Determine the [x, y] coordinate at the center of the cell enclosing the given text.  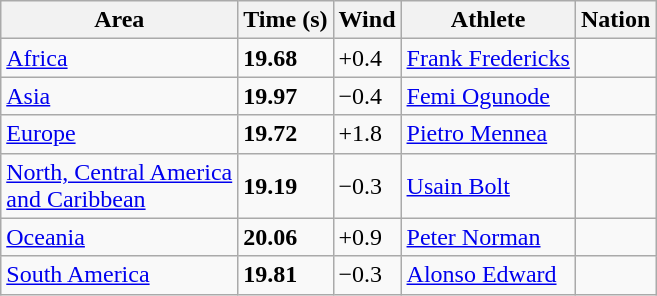
19.81 [286, 275]
Pietro Mennea [488, 134]
Frank Fredericks [488, 58]
Oceania [120, 237]
Nation [615, 20]
+0.4 [367, 58]
North, Central America and Caribbean [120, 186]
19.72 [286, 134]
South America [120, 275]
Athlete [488, 20]
Alonso Edward [488, 275]
Area [120, 20]
19.97 [286, 96]
Femi Ogunode [488, 96]
−0.4 [367, 96]
Asia [120, 96]
+1.8 [367, 134]
Europe [120, 134]
Time (s) [286, 20]
Usain Bolt [488, 186]
19.68 [286, 58]
20.06 [286, 237]
Africa [120, 58]
19.19 [286, 186]
Peter Norman [488, 237]
+0.9 [367, 237]
Wind [367, 20]
